Return (X, Y) of the center of cell containing provided text 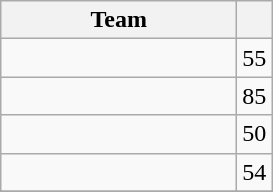
85 (254, 96)
55 (254, 58)
50 (254, 134)
54 (254, 172)
Team (119, 20)
